From the cell containing the given text, extract its center point as [x, y] coordinate. 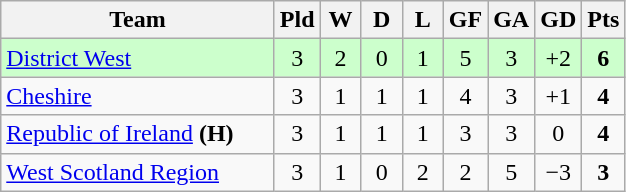
District West [138, 58]
L [422, 20]
Pts [604, 20]
GD [558, 20]
6 [604, 58]
D [382, 20]
West Scotland Region [138, 172]
Republic of Ireland (H) [138, 134]
+1 [558, 96]
GF [465, 20]
GA [512, 20]
Pld [297, 20]
+2 [558, 58]
W [340, 20]
Cheshire [138, 96]
−3 [558, 172]
Team [138, 20]
